Search for the cell housing the specified text and yield its (x, y) center coordinate. 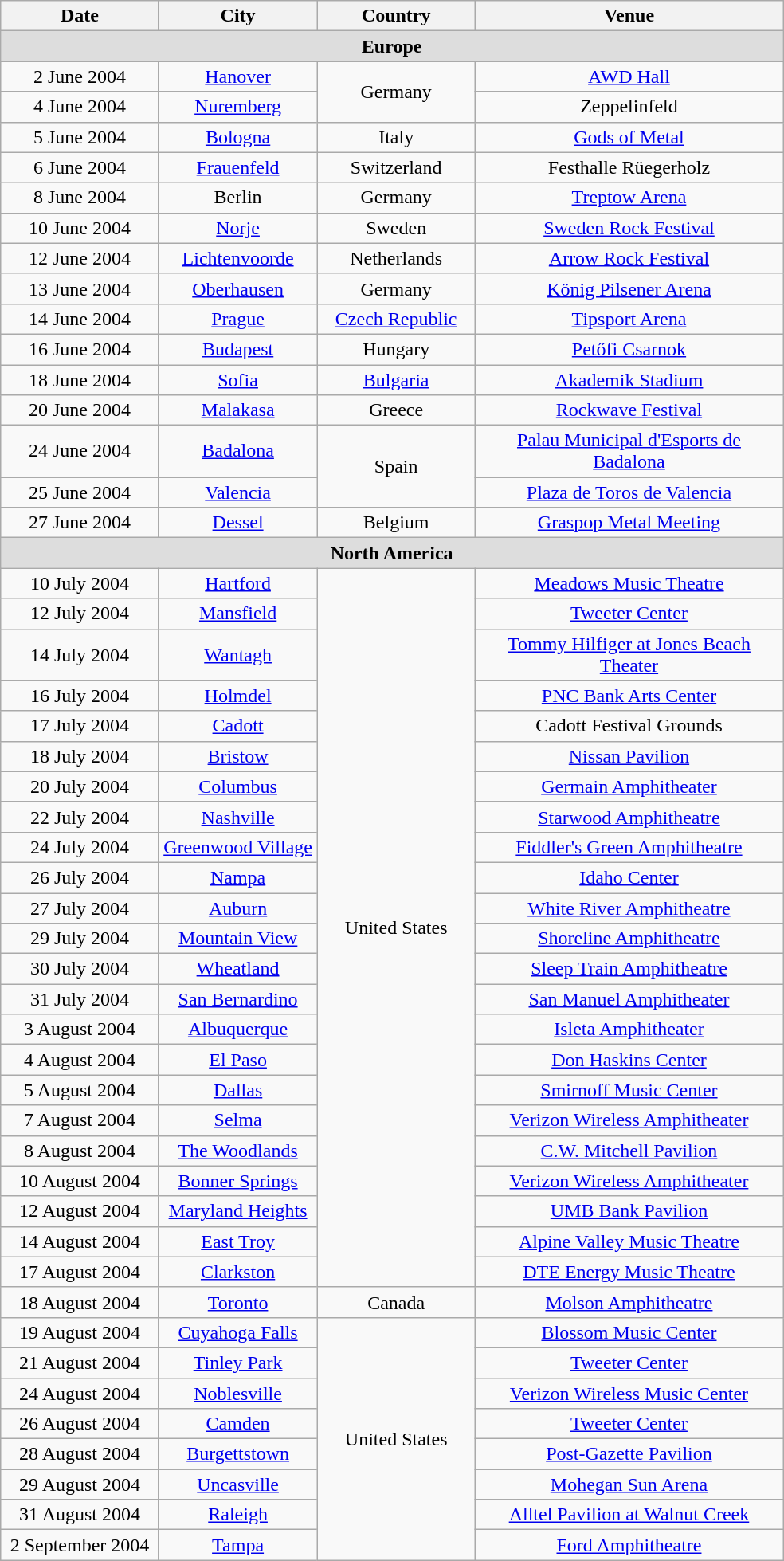
18 June 2004 (80, 380)
Tinley Park (237, 1363)
Burgettstown (237, 1454)
Wantagh (237, 655)
Albuquerque (237, 1030)
Auburn (237, 908)
Ford Amphitheatre (629, 1545)
12 July 2004 (80, 614)
Nuremberg (237, 107)
Akademik Stadium (629, 380)
Tampa (237, 1545)
8 August 2004 (80, 1151)
24 August 2004 (80, 1394)
Petőfi Csarnok (629, 349)
UMB Bank Pavilion (629, 1211)
Bologna (237, 137)
14 August 2004 (80, 1241)
Nampa (237, 877)
Starwood Amphitheatre (629, 817)
31 August 2004 (80, 1515)
DTE Energy Music Theatre (629, 1272)
26 July 2004 (80, 877)
Idaho Center (629, 877)
PNC Bank Arts Center (629, 696)
Camden (237, 1424)
San Manuel Amphitheater (629, 999)
10 August 2004 (80, 1181)
16 June 2004 (80, 349)
29 August 2004 (80, 1485)
Bonner Springs (237, 1181)
Zeppelinfeld (629, 107)
Belgium (397, 523)
Don Haskins Center (629, 1060)
Maryland Heights (237, 1211)
7 August 2004 (80, 1120)
Nashville (237, 817)
Norje (237, 228)
Budapest (237, 349)
Shoreline Amphitheatre (629, 939)
Date (80, 16)
Rockwave Festival (629, 410)
Sofia (237, 380)
Alltel Pavilion at Walnut Creek (629, 1515)
Badalona (237, 451)
14 June 2004 (80, 319)
Treptow Arena (629, 198)
Post-Gazette Pavilion (629, 1454)
Greenwood Village (237, 847)
Sleep Train Amphitheatre (629, 969)
Valencia (237, 492)
Oberhausen (237, 288)
18 August 2004 (80, 1302)
Gods of Metal (629, 137)
Verizon Wireless Music Center (629, 1394)
Europe (392, 46)
5 August 2004 (80, 1090)
San Bernardino (237, 999)
22 July 2004 (80, 817)
3 August 2004 (80, 1030)
27 July 2004 (80, 908)
Hartford (237, 583)
Raleigh (237, 1515)
White River Amphitheatre (629, 908)
Smirnoff Music Center (629, 1090)
Plaza de Toros de Valencia (629, 492)
Noblesville (237, 1394)
Blossom Music Center (629, 1332)
30 July 2004 (80, 969)
Bristow (237, 756)
27 June 2004 (80, 523)
Hanover (237, 76)
Festhalle Rüegerholz (629, 167)
14 July 2004 (80, 655)
Dessel (237, 523)
Cadott (237, 726)
Prague (237, 319)
Spain (397, 467)
17 August 2004 (80, 1272)
Meadows Music Theatre (629, 583)
Mohegan Sun Arena (629, 1485)
8 June 2004 (80, 198)
2 September 2004 (80, 1545)
6 June 2004 (80, 167)
Czech Republic (397, 319)
Holmdel (237, 696)
26 August 2004 (80, 1424)
25 June 2004 (80, 492)
13 June 2004 (80, 288)
Netherlands (397, 258)
Dallas (237, 1090)
Columbus (237, 786)
20 July 2004 (80, 786)
König Pilsener Arena (629, 288)
Malakasa (237, 410)
2 June 2004 (80, 76)
Italy (397, 137)
Sweden Rock Festival (629, 228)
Bulgaria (397, 380)
Venue (629, 16)
Toronto (237, 1302)
Arrow Rock Festival (629, 258)
4 June 2004 (80, 107)
20 June 2004 (80, 410)
10 July 2004 (80, 583)
Clarkston (237, 1272)
5 June 2004 (80, 137)
Hungary (397, 349)
Alpine Valley Music Theatre (629, 1241)
El Paso (237, 1060)
21 August 2004 (80, 1363)
C.W. Mitchell Pavilion (629, 1151)
Mansfield (237, 614)
Greece (397, 410)
Fiddler's Green Amphitheatre (629, 847)
31 July 2004 (80, 999)
Isleta Amphitheater (629, 1030)
City (237, 16)
16 July 2004 (80, 696)
Tipsport Arena (629, 319)
Palau Municipal d'Esports de Badalona (629, 451)
Germain Amphitheater (629, 786)
Cadott Festival Grounds (629, 726)
Graspop Metal Meeting (629, 523)
Tommy Hilfiger at Jones Beach Theater (629, 655)
19 August 2004 (80, 1332)
4 August 2004 (80, 1060)
Switzerland (397, 167)
Uncasville (237, 1485)
The Woodlands (237, 1151)
Canada (397, 1302)
17 July 2004 (80, 726)
Sweden (397, 228)
Selma (237, 1120)
18 July 2004 (80, 756)
Wheatland (237, 969)
North America (392, 553)
24 July 2004 (80, 847)
Nissan Pavilion (629, 756)
Frauenfeld (237, 167)
10 June 2004 (80, 228)
24 June 2004 (80, 451)
Cuyahoga Falls (237, 1332)
28 August 2004 (80, 1454)
Molson Amphitheatre (629, 1302)
Country (397, 16)
East Troy (237, 1241)
AWD Hall (629, 76)
29 July 2004 (80, 939)
Berlin (237, 198)
12 June 2004 (80, 258)
Lichtenvoorde (237, 258)
Mountain View (237, 939)
12 August 2004 (80, 1211)
